Locate the cell with the specified text and output its (x, y) center coordinate. 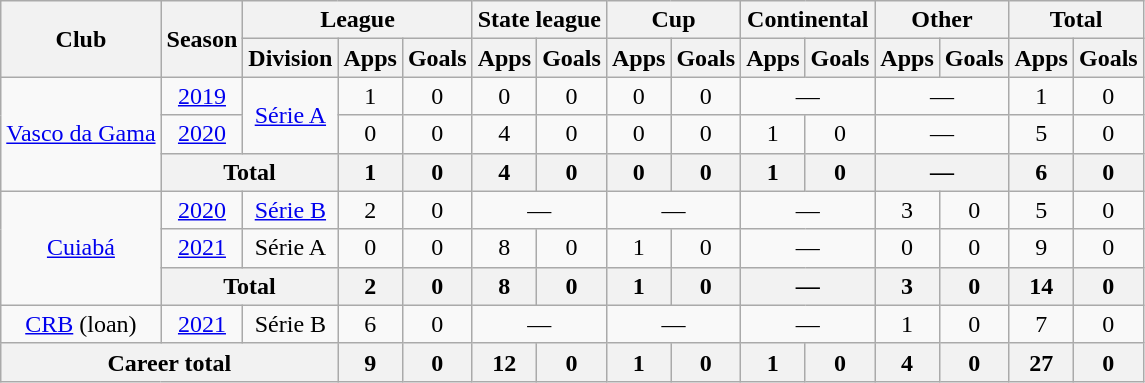
State league (539, 20)
12 (504, 362)
7 (1041, 324)
Season (202, 39)
Club (81, 39)
14 (1041, 286)
Cup (673, 20)
27 (1041, 362)
Cuiabá (81, 248)
League (358, 20)
Vasco da Gama (81, 134)
Division (290, 58)
Career total (170, 362)
CRB (loan) (81, 324)
2019 (202, 96)
Continental (808, 20)
Other (942, 20)
